Scan for the cell matching the given text and deliver its [x, y] coordinate at center. 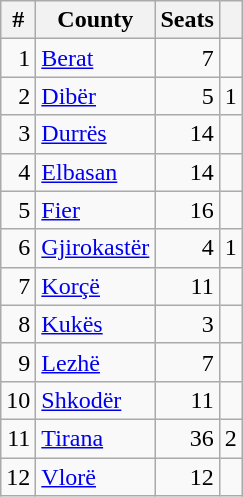
Berat [96, 58]
Tirana [96, 438]
Fier [96, 210]
36 [187, 438]
Seats [187, 20]
Dibër [96, 96]
8 [18, 324]
Vlorë [96, 477]
Elbasan [96, 172]
Korçë [96, 286]
16 [187, 210]
9 [18, 362]
Durrës [96, 134]
Shkodër [96, 400]
6 [18, 248]
# [18, 20]
Kukës [96, 324]
County [96, 20]
10 [18, 400]
Lezhë [96, 362]
Gjirokastër [96, 248]
